Return the [X, Y] coordinate for the center point of the cell that contains the specified text.  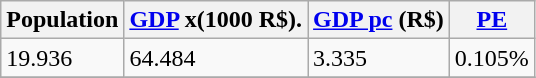
GDP pc (R$) [379, 20]
Population [62, 20]
3.335 [379, 58]
GDP x(1000 R$). [216, 20]
64.484 [216, 58]
PE [492, 20]
19.936 [62, 58]
0.105% [492, 58]
